Output the [X, Y] coordinate of the center of the cell containing the given text.  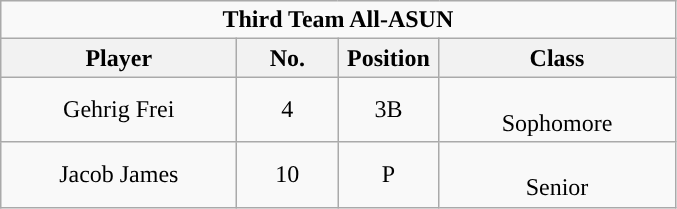
Senior [557, 174]
10 [288, 174]
3B [388, 110]
Jacob James [119, 174]
P [388, 174]
Position [388, 58]
Sophomore [557, 110]
No. [288, 58]
4 [288, 110]
Player [119, 58]
Third Team All-ASUN [338, 20]
Class [557, 58]
Gehrig Frei [119, 110]
